For the text-containing cell, return its midpoint in [x, y] coordinate format. 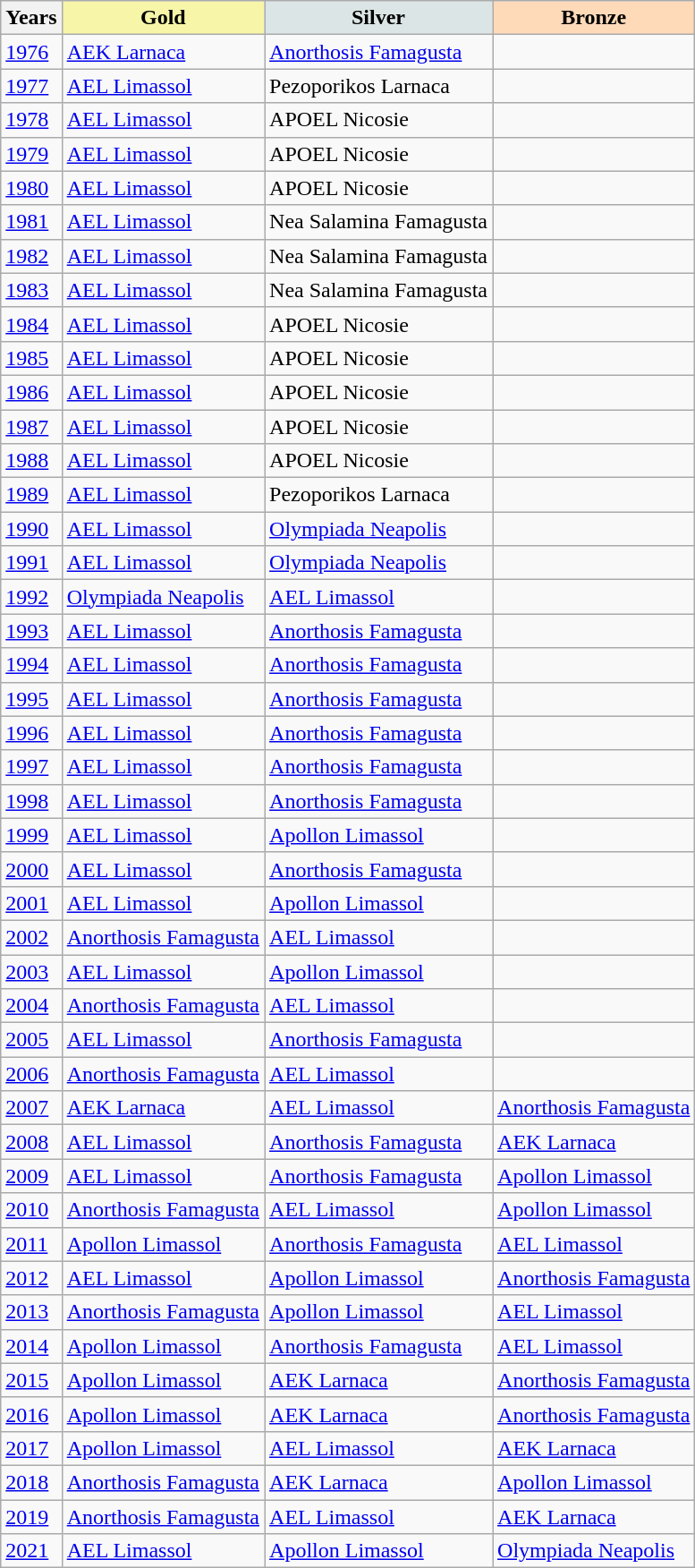
1977 [31, 86]
2000 [31, 869]
1982 [31, 256]
2005 [31, 1040]
2012 [31, 1278]
1985 [31, 358]
Silver [379, 18]
2010 [31, 1210]
1976 [31, 52]
2017 [31, 1448]
1989 [31, 495]
1983 [31, 290]
2014 [31, 1346]
1995 [31, 699]
1980 [31, 188]
1997 [31, 767]
1987 [31, 427]
1993 [31, 631]
1996 [31, 733]
2009 [31, 1176]
1981 [31, 222]
2003 [31, 971]
2011 [31, 1244]
2018 [31, 1482]
2002 [31, 937]
1991 [31, 563]
2008 [31, 1142]
1979 [31, 154]
Gold [163, 18]
Years [31, 18]
2015 [31, 1380]
1990 [31, 529]
2004 [31, 1006]
1998 [31, 801]
1978 [31, 120]
1986 [31, 392]
2019 [31, 1517]
1988 [31, 461]
1984 [31, 324]
1992 [31, 597]
2016 [31, 1414]
Bronze [594, 18]
1994 [31, 665]
2001 [31, 903]
2006 [31, 1074]
2013 [31, 1312]
1999 [31, 835]
2007 [31, 1108]
2021 [31, 1551]
